Capture the cell that displays the provided text and extract its [x, y] central coordinate. 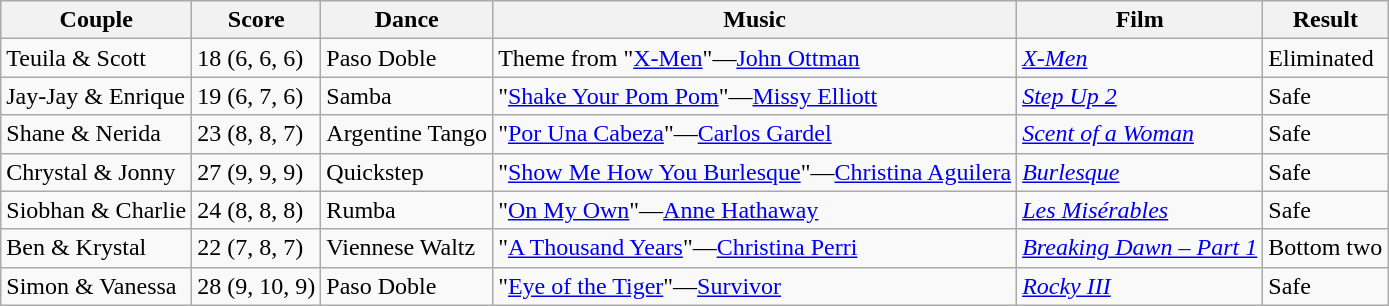
Burlesque [1140, 172]
22 (7, 8, 7) [256, 248]
23 (8, 8, 7) [256, 134]
28 (9, 10, 9) [256, 286]
Couple [96, 20]
Jay-Jay & Enrique [96, 96]
Theme from "X-Men"—John Ottman [755, 58]
Eliminated [1326, 58]
"On My Own"—Anne Hathaway [755, 210]
X-Men [1140, 58]
Argentine Tango [407, 134]
Scent of a Woman [1140, 134]
Samba [407, 96]
24 (8, 8, 8) [256, 210]
"Shake Your Pom Pom"—Missy Elliott [755, 96]
Chrystal & Jonny [96, 172]
"Por Una Cabeza"—Carlos Gardel [755, 134]
Dance [407, 20]
Bottom two [1326, 248]
Shane & Nerida [96, 134]
"A Thousand Years"—Christina Perri [755, 248]
Teuila & Scott [96, 58]
Film [1140, 20]
"Eye of the Tiger"—Survivor [755, 286]
Breaking Dawn – Part 1 [1140, 248]
Viennese Waltz [407, 248]
27 (9, 9, 9) [256, 172]
Rocky III [1140, 286]
Music [755, 20]
Rumba [407, 210]
"Show Me How You Burlesque"—Christina Aguilera [755, 172]
Score [256, 20]
18 (6, 6, 6) [256, 58]
19 (6, 7, 6) [256, 96]
Ben & Krystal [96, 248]
Result [1326, 20]
Quickstep [407, 172]
Simon & Vanessa [96, 286]
Siobhan & Charlie [96, 210]
Les Misérables [1140, 210]
Step Up 2 [1140, 96]
